Locate the cell with the specified text and output its [X, Y] center coordinate. 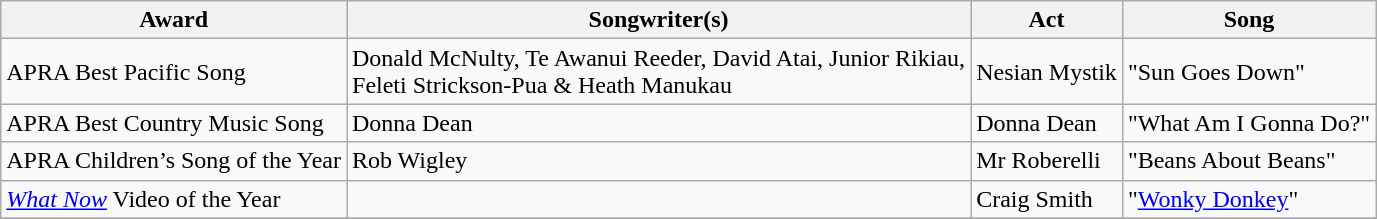
Mr Roberelli [1047, 161]
Rob Wigley [658, 161]
APRA Children’s Song of the Year [174, 161]
APRA Best Pacific Song [174, 72]
Song [1248, 20]
Nesian Mystik [1047, 72]
What Now Video of the Year [174, 199]
Act [1047, 20]
"Beans About Beans" [1248, 161]
APRA Best Country Music Song [174, 123]
"Sun Goes Down" [1248, 72]
Craig Smith [1047, 199]
Songwriter(s) [658, 20]
"Wonky Donkey" [1248, 199]
Award [174, 20]
"What Am I Gonna Do?" [1248, 123]
Donald McNulty, Te Awanui Reeder, David Atai, Junior Rikiau,Feleti Strickson-Pua & Heath Manukau [658, 72]
